Output the [X, Y] coordinate of the center of the cell containing the given text.  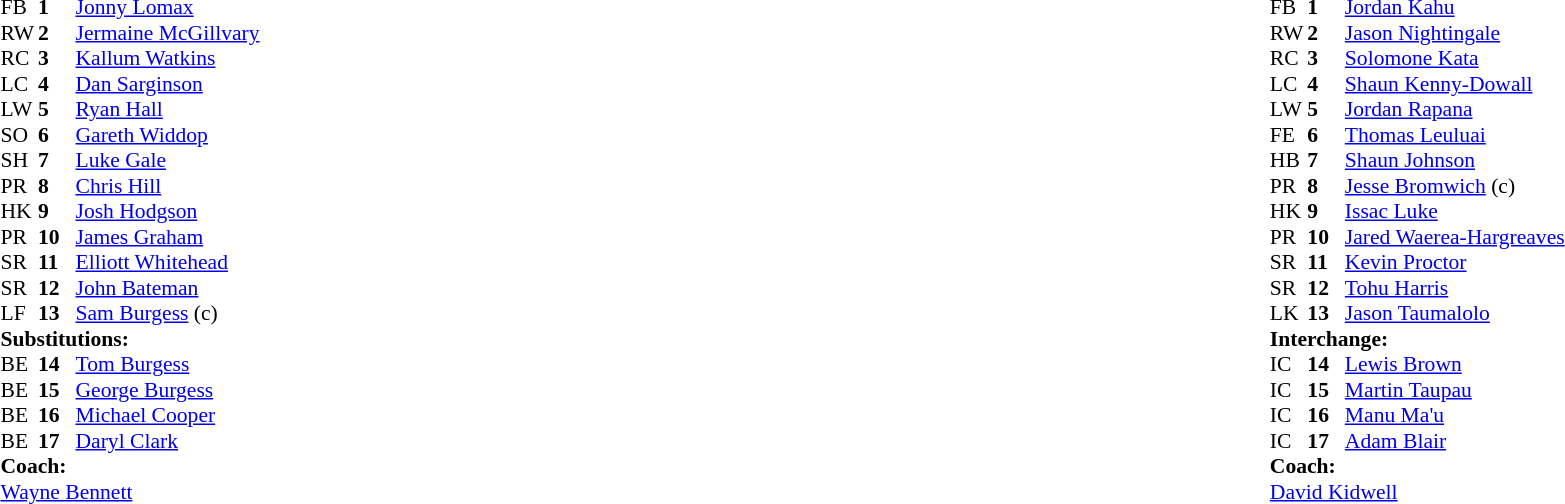
Solomone Kata [1455, 59]
Interchange: [1418, 339]
Luke Gale [168, 161]
Substitutions: [130, 339]
Lewis Brown [1455, 365]
Chris Hill [168, 186]
SO [19, 135]
Kallum Watkins [168, 59]
Tom Burgess [168, 365]
Adam Blair [1455, 441]
FE [1289, 135]
Issac Luke [1455, 211]
Ryan Hall [168, 109]
Gareth Widdop [168, 135]
Shaun Johnson [1455, 161]
Elliott Whitehead [168, 263]
LF [19, 313]
John Bateman [168, 288]
Daryl Clark [168, 441]
LK [1289, 313]
George Burgess [168, 390]
SH [19, 161]
Jermaine McGillvary [168, 33]
Manu Ma'u [1455, 415]
Martin Taupau [1455, 390]
Jason Nightingale [1455, 33]
Shaun Kenny-Dowall [1455, 84]
Kevin Proctor [1455, 263]
Jordan Rapana [1455, 109]
Tohu Harris [1455, 288]
James Graham [168, 237]
Michael Cooper [168, 415]
Sam Burgess (c) [168, 313]
Josh Hodgson [168, 211]
HB [1289, 161]
Thomas Leuluai [1455, 135]
Jared Waerea-Hargreaves [1455, 237]
Jason Taumalolo [1455, 313]
Dan Sarginson [168, 84]
Jesse Bromwich (c) [1455, 186]
